Determine the (x, y) coordinate at the center of the cell enclosing the given text.  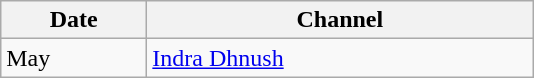
Date (74, 20)
Channel (340, 20)
May (74, 58)
Indra Dhnush (340, 58)
